Identify which cell holds the provided text, then report its [x, y] central coordinate. 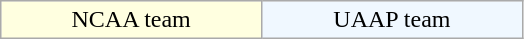
UAAP team [392, 20]
NCAA team [132, 20]
